For the text-containing cell, return its midpoint in (x, y) coordinate format. 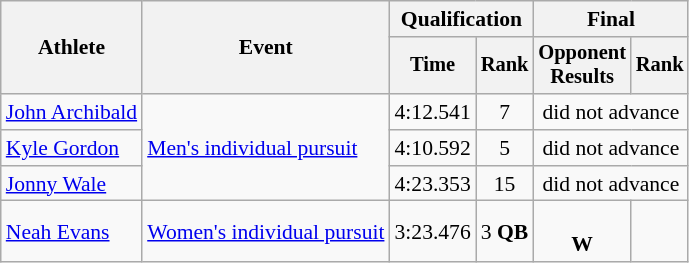
15 (505, 184)
John Archibald (72, 112)
OpponentResults (582, 66)
4:10.592 (432, 148)
Neah Evans (72, 232)
Men's individual pursuit (266, 148)
Time (432, 66)
Qualification (461, 19)
3:23.476 (432, 232)
Kyle Gordon (72, 148)
4:23.353 (432, 184)
5 (505, 148)
Event (266, 48)
3 QB (505, 232)
Athlete (72, 48)
7 (505, 112)
W (582, 232)
Final (610, 19)
Women's individual pursuit (266, 232)
4:12.541 (432, 112)
Jonny Wale (72, 184)
